Extract the [x, y] coordinate from the center of the cell holding the provided text.  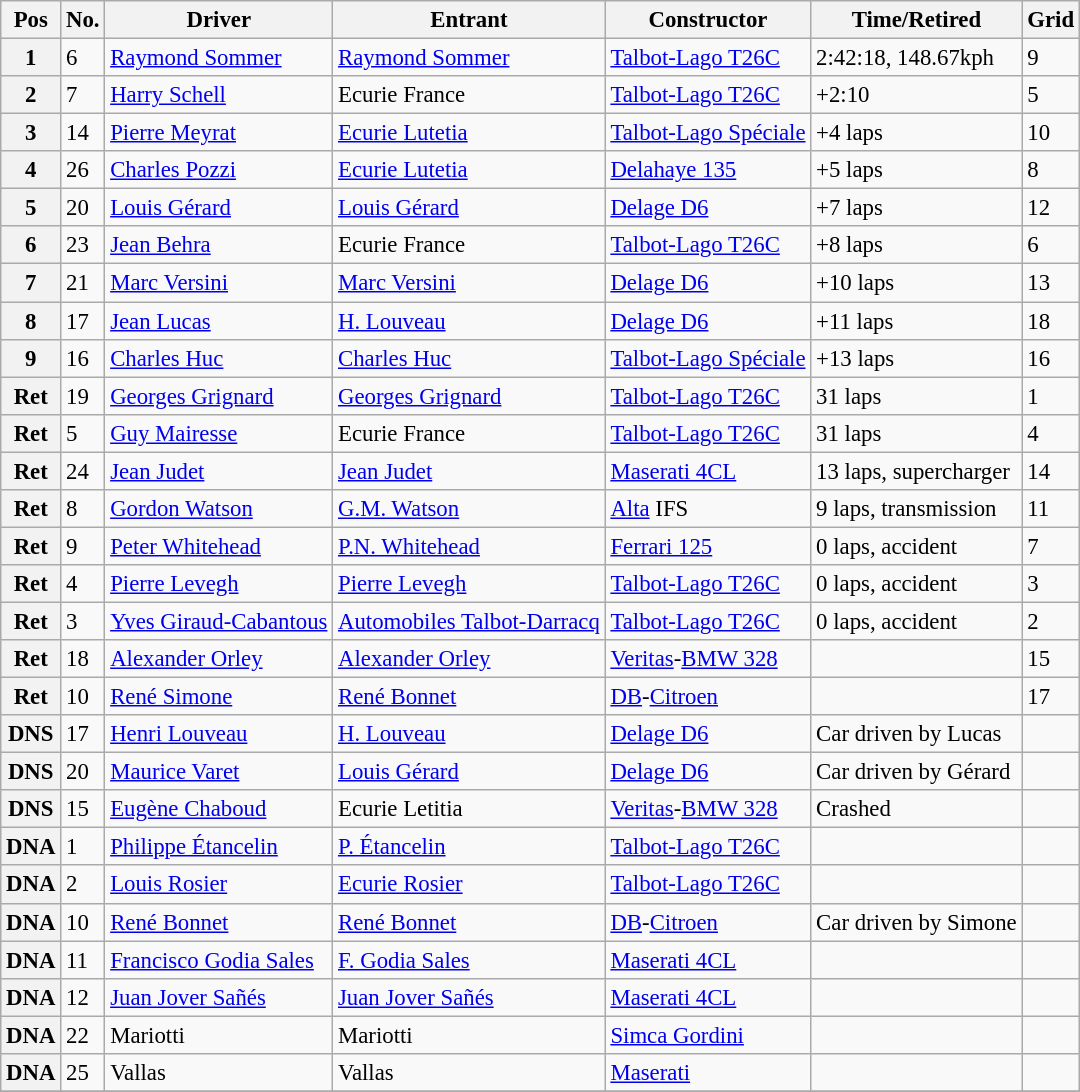
Louis Rosier [219, 885]
21 [83, 283]
Time/Retired [916, 20]
Crashed [916, 809]
Car driven by Simone [916, 922]
Ferrari 125 [708, 546]
Gordon Watson [219, 509]
Francisco Godia Sales [219, 960]
+2:10 [916, 95]
Pierre Meyrat [219, 133]
+10 laps [916, 283]
G.M. Watson [469, 509]
Henri Louveau [219, 734]
+8 laps [916, 245]
Maurice Varet [219, 772]
Grid [1050, 20]
9 laps, transmission [916, 509]
2:42:18, 148.67kph [916, 58]
26 [83, 170]
Guy Mairesse [219, 433]
+11 laps [916, 321]
Ecurie Rosier [469, 885]
Yves Giraud-Cabantous [219, 621]
24 [83, 471]
22 [83, 1035]
+5 laps [916, 170]
Philippe Étancelin [219, 847]
Pos [31, 20]
+13 laps [916, 358]
Car driven by Lucas [916, 734]
F. Godia Sales [469, 960]
Driver [219, 20]
Eugène Chaboud [219, 809]
Charles Pozzi [219, 170]
25 [83, 1073]
P. Étancelin [469, 847]
+4 laps [916, 133]
19 [83, 396]
Entrant [469, 20]
Harry Schell [219, 95]
13 laps, supercharger [916, 471]
Car driven by Gérard [916, 772]
Automobiles Talbot-Darracq [469, 621]
Delahaye 135 [708, 170]
Simca Gordini [708, 1035]
Maserati [708, 1073]
Ecurie Letitia [469, 809]
René Simone [219, 697]
Alta IFS [708, 509]
Constructor [708, 20]
Peter Whitehead [219, 546]
No. [83, 20]
Jean Behra [219, 245]
P.N. Whitehead [469, 546]
23 [83, 245]
Jean Lucas [219, 321]
13 [1050, 283]
+7 laps [916, 208]
